Search for the cell housing the specified text and yield its (X, Y) center coordinate. 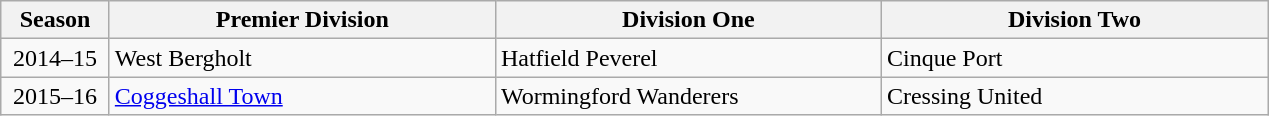
Cressing United (1074, 96)
Premier Division (302, 20)
Hatfield Peverel (688, 58)
West Bergholt (302, 58)
Coggeshall Town (302, 96)
2014–15 (56, 58)
Cinque Port (1074, 58)
Division One (688, 20)
Season (56, 20)
2015–16 (56, 96)
Wormingford Wanderers (688, 96)
Division Two (1074, 20)
